Return (X, Y) of the center of cell containing provided text 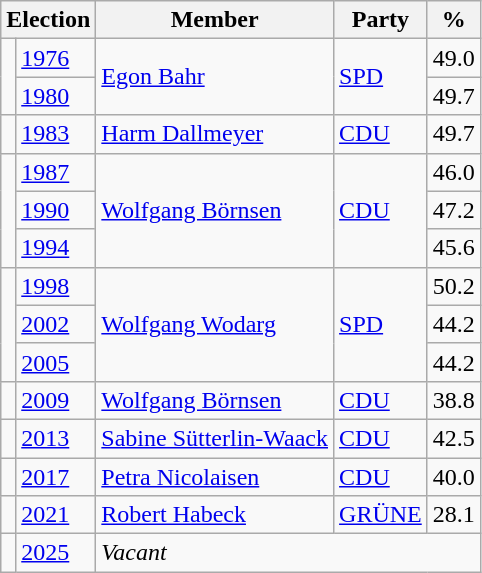
2025 (56, 553)
1976 (56, 58)
38.8 (454, 400)
2002 (56, 324)
28.1 (454, 515)
1998 (56, 286)
Member (215, 20)
Robert Habeck (215, 515)
GRÜNE (381, 515)
1983 (56, 134)
2009 (56, 400)
Party (381, 20)
Election (48, 20)
Petra Nicolaisen (215, 477)
Harm Dallmeyer (215, 134)
40.0 (454, 477)
Wolfgang Wodarg (215, 324)
45.6 (454, 248)
2005 (56, 362)
2013 (56, 438)
Sabine Sütterlin-Waack (215, 438)
50.2 (454, 286)
1987 (56, 172)
Egon Bahr (215, 77)
1990 (56, 210)
% (454, 20)
2017 (56, 477)
49.0 (454, 58)
47.2 (454, 210)
2021 (56, 515)
42.5 (454, 438)
Vacant (288, 553)
1980 (56, 96)
1994 (56, 248)
46.0 (454, 172)
